Return [x, y] of the center of cell containing provided text 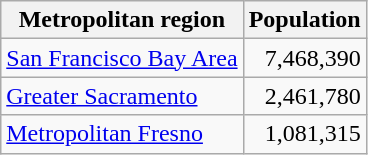
Metropolitan region [122, 20]
2,461,780 [304, 96]
7,468,390 [304, 58]
Metropolitan Fresno [122, 134]
Greater Sacramento [122, 96]
1,081,315 [304, 134]
San Francisco Bay Area [122, 58]
Population [304, 20]
